Search for the cell housing the specified text and yield its [X, Y] center coordinate. 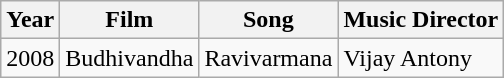
Ravivarmana [268, 58]
Music Director [421, 20]
2008 [30, 58]
Budhivandha [130, 58]
Song [268, 20]
Vijay Antony [421, 58]
Film [130, 20]
Year [30, 20]
